Return [x, y] of the center of cell containing provided text 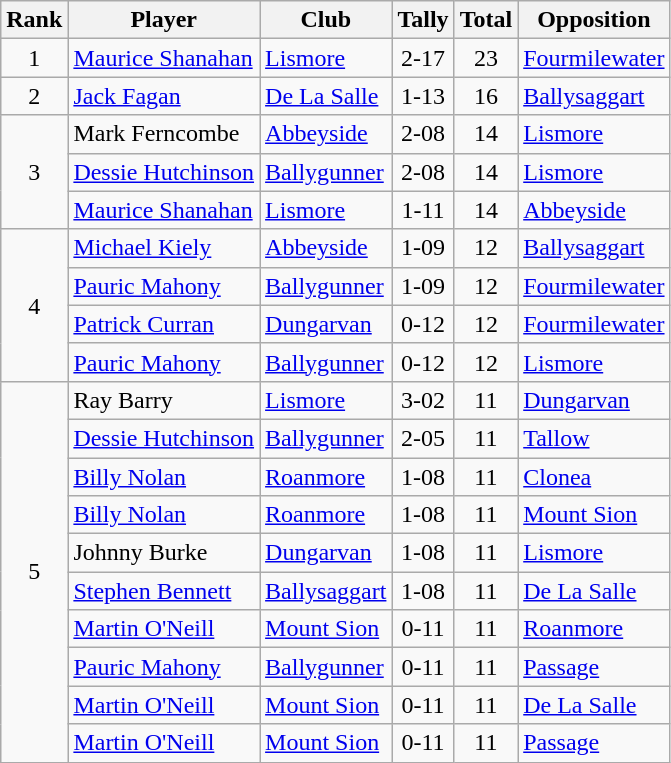
2 [34, 96]
2-17 [423, 58]
16 [486, 96]
Club [326, 20]
2-05 [423, 438]
Clonea [594, 477]
23 [486, 58]
4 [34, 305]
Jack Fagan [164, 96]
Michael Kiely [164, 248]
1-11 [423, 210]
Rank [34, 20]
Stephen Bennett [164, 591]
Johnny Burke [164, 553]
5 [34, 572]
1-13 [423, 96]
Total [486, 20]
Player [164, 20]
Tally [423, 20]
Ray Barry [164, 400]
Mark Ferncombe [164, 134]
Patrick Curran [164, 324]
3 [34, 172]
3-02 [423, 400]
1 [34, 58]
Opposition [594, 20]
Tallow [594, 438]
